From the cell containing the given text, extract its center point as [X, Y] coordinate. 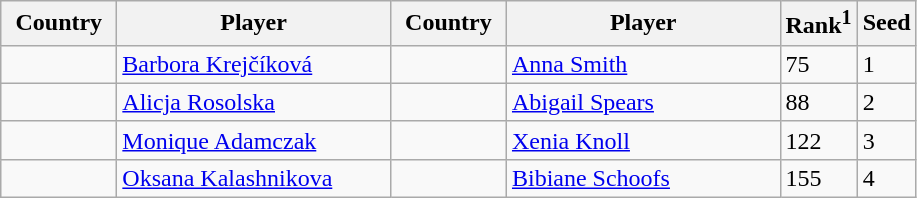
Monique Adamczak [254, 140]
Oksana Kalashnikova [254, 178]
Bibiane Schoofs [643, 178]
Xenia Knoll [643, 140]
3 [886, 140]
155 [818, 178]
Anna Smith [643, 64]
Barbora Krejčíková [254, 64]
Seed [886, 24]
Rank1 [818, 24]
4 [886, 178]
2 [886, 102]
Abigail Spears [643, 102]
Alicja Rosolska [254, 102]
88 [818, 102]
122 [818, 140]
75 [818, 64]
1 [886, 64]
